Pinpoint the cell where the given text exists, returning its (X, Y) midpoint coordinate. 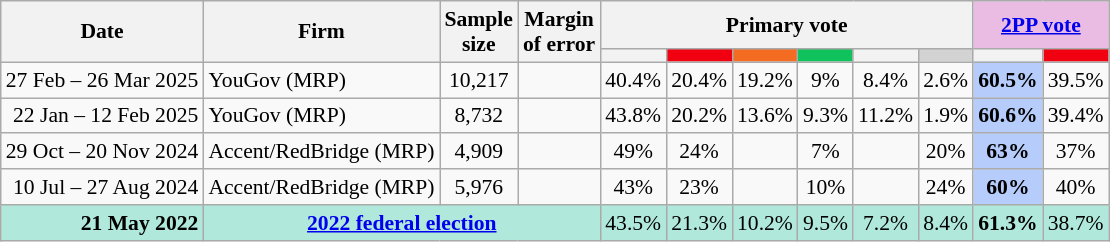
8,732 (479, 116)
2.6% (946, 80)
20% (946, 152)
63% (1008, 152)
Samplesize (479, 32)
19.2% (765, 80)
9.5% (826, 223)
9% (826, 80)
37% (1076, 152)
13.6% (765, 116)
Date (102, 32)
Primary vote (786, 25)
10 Jul – 27 Aug 2024 (102, 187)
60.5% (1008, 80)
11.2% (886, 116)
49% (633, 152)
43.5% (633, 223)
10.2% (765, 223)
43% (633, 187)
27 Feb – 26 Mar 2025 (102, 80)
2022 federal election (402, 223)
39.5% (1076, 80)
40.4% (633, 80)
1.9% (946, 116)
7% (826, 152)
60.6% (1008, 116)
10,217 (479, 80)
10% (826, 187)
20.2% (699, 116)
7.2% (886, 223)
29 Oct – 20 Nov 2024 (102, 152)
Firm (321, 32)
23% (699, 187)
9.3% (826, 116)
60% (1008, 187)
38.7% (1076, 223)
5,976 (479, 187)
4,909 (479, 152)
20.4% (699, 80)
40% (1076, 187)
61.3% (1008, 223)
43.8% (633, 116)
39.4% (1076, 116)
21.3% (699, 223)
21 May 2022 (102, 223)
22 Jan – 12 Feb 2025 (102, 116)
2PP vote (1040, 25)
Marginof error (559, 32)
